Extract the [X, Y] coordinate from the center of the cell holding the provided text.  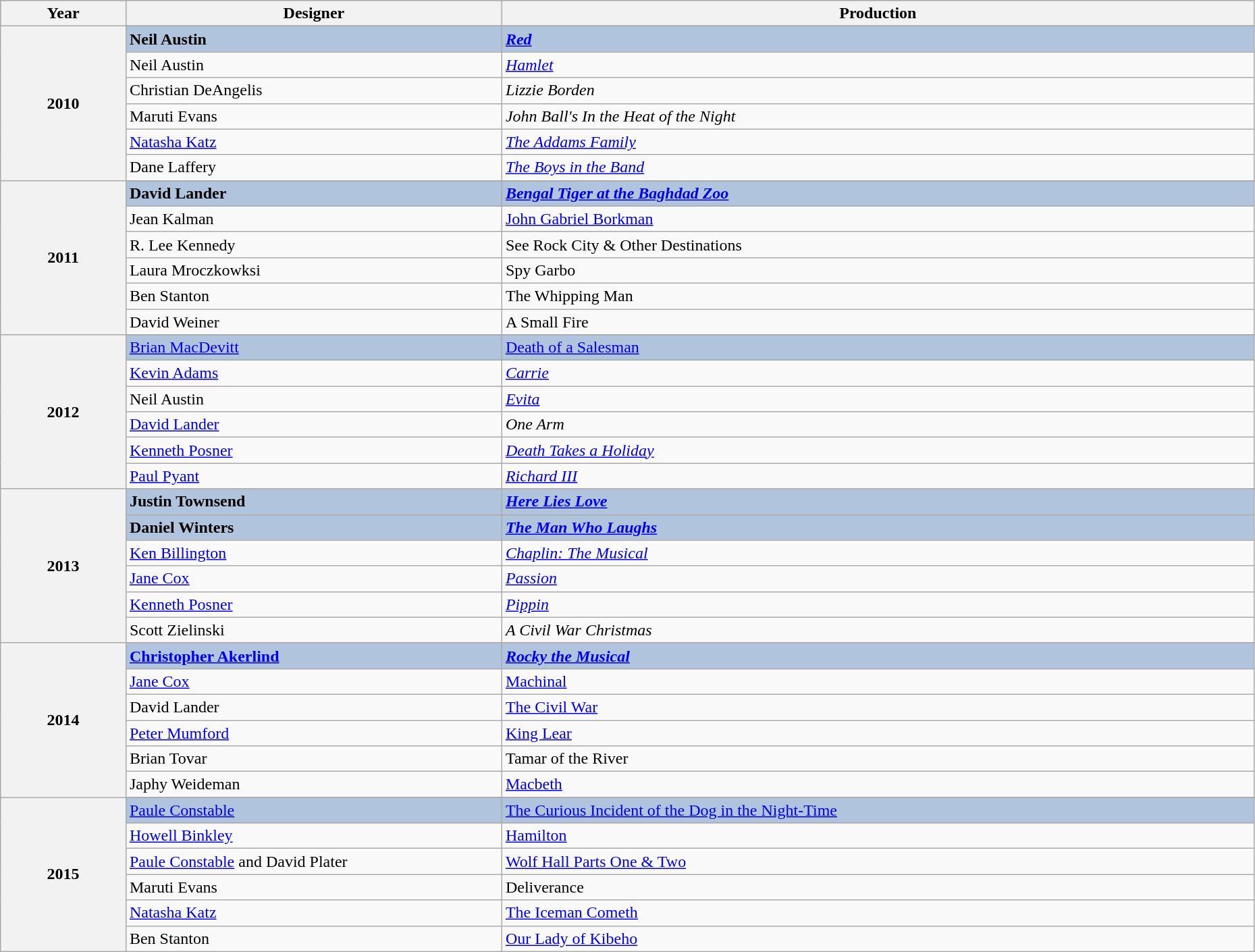
2010 [63, 103]
Hamlet [878, 65]
Peter Mumford [313, 733]
Paule Constable [313, 810]
The Whipping Man [878, 296]
John Ball's In the Heat of the Night [878, 116]
2011 [63, 257]
Carrie [878, 373]
Our Lady of Kibeho [878, 938]
Richard III [878, 476]
2015 [63, 874]
The Man Who Laughs [878, 527]
Jean Kalman [313, 219]
Tamar of the River [878, 759]
2012 [63, 412]
Ken Billington [313, 553]
Designer [313, 14]
Brian MacDevitt [313, 348]
Pippin [878, 604]
Bengal Tiger at the Baghdad Zoo [878, 193]
R. Lee Kennedy [313, 244]
Japhy Weideman [313, 785]
Evita [878, 399]
A Civil War Christmas [878, 630]
Spy Garbo [878, 270]
One Arm [878, 425]
Red [878, 39]
King Lear [878, 733]
2014 [63, 720]
Year [63, 14]
Death Takes a Holiday [878, 450]
Justin Townsend [313, 502]
Christian DeAngelis [313, 90]
Lizzie Borden [878, 90]
The Curious Incident of the Dog in the Night-Time [878, 810]
Passion [878, 579]
Laura Mroczkowksi [313, 270]
Hamilton [878, 836]
The Iceman Cometh [878, 913]
The Boys in the Band [878, 167]
Rocky the Musical [878, 656]
Machinal [878, 681]
Dane Laffery [313, 167]
David Weiner [313, 322]
Here Lies Love [878, 502]
Wolf Hall Parts One & Two [878, 862]
Scott Zielinski [313, 630]
Chaplin: The Musical [878, 553]
Christopher Akerlind [313, 656]
Howell Binkley [313, 836]
A Small Fire [878, 322]
Macbeth [878, 785]
Deliverance [878, 887]
2013 [63, 566]
Paul Pyant [313, 476]
Paule Constable and David Plater [313, 862]
The Addams Family [878, 142]
Brian Tovar [313, 759]
The Civil War [878, 707]
Kevin Adams [313, 373]
Death of a Salesman [878, 348]
John Gabriel Borkman [878, 219]
See Rock City & Other Destinations [878, 244]
Daniel Winters [313, 527]
Production [878, 14]
